Determine the (X, Y) coordinate at the center of the cell enclosing the given text.  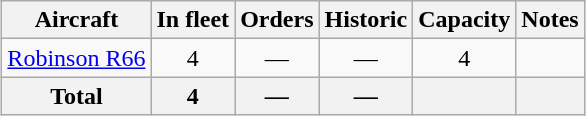
Robinson R66 (76, 58)
Historic (366, 20)
Aircraft (76, 20)
Capacity (464, 20)
Total (76, 96)
Orders (277, 20)
In fleet (193, 20)
Notes (550, 20)
